Return (x, y) of the center of cell containing provided text 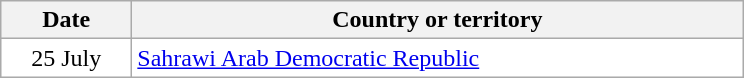
Country or territory (438, 20)
Date (66, 20)
25 July (66, 58)
Sahrawi Arab Democratic Republic (438, 58)
